From the cell containing the given text, extract its center point as [x, y] coordinate. 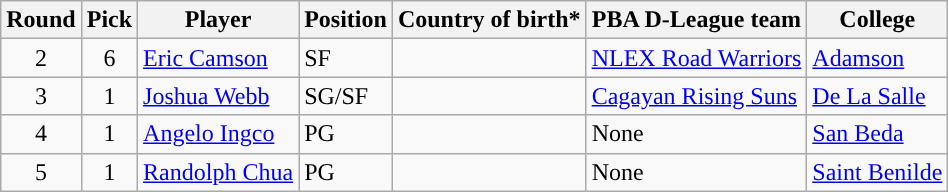
Round [41, 20]
6 [109, 58]
Player [218, 20]
College [878, 20]
SG/SF [346, 96]
SF [346, 58]
Adamson [878, 58]
Country of birth* [489, 20]
Joshua Webb [218, 96]
De La Salle [878, 96]
Saint Benilde [878, 172]
Eric Camson [218, 58]
Randolph Chua [218, 172]
Position [346, 20]
Pick [109, 20]
3 [41, 96]
2 [41, 58]
PBA D-League team [696, 20]
5 [41, 172]
San Beda [878, 134]
NLEX Road Warriors [696, 58]
Cagayan Rising Suns [696, 96]
Angelo Ingco [218, 134]
4 [41, 134]
